Identify which cell holds the provided text, then report its (X, Y) central coordinate. 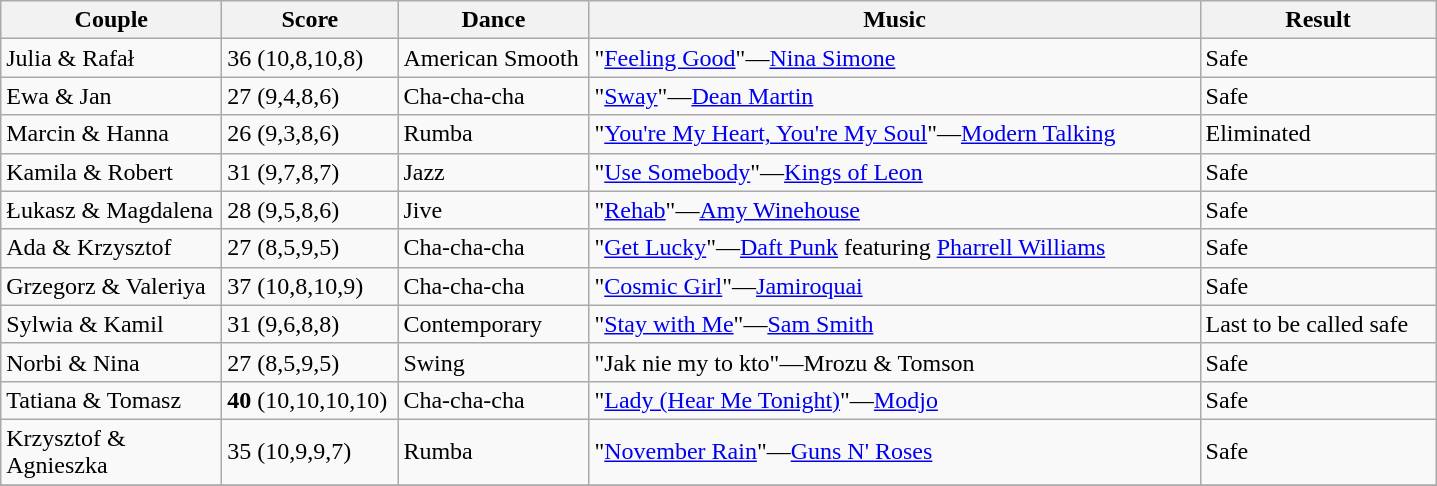
Jive (494, 210)
"Feeling Good"—Nina Simone (894, 58)
Eliminated (1318, 134)
Julia & Rafał (112, 58)
Łukasz & Magdalena (112, 210)
Score (310, 20)
Tatiana & Tomasz (112, 400)
"Get Lucky"—Daft Punk featuring Pharrell Williams (894, 248)
Swing (494, 362)
27 (9,4,8,6) (310, 96)
37 (10,8,10,9) (310, 286)
Contemporary (494, 324)
26 (9,3,8,6) (310, 134)
"Sway"—Dean Martin (894, 96)
"Rehab"—Amy Winehouse (894, 210)
Krzysztof & Agnieszka (112, 452)
28 (9,5,8,6) (310, 210)
Ada & Krzysztof (112, 248)
Sylwia & Kamil (112, 324)
"Lady (Hear Me Tonight)"—Modjo (894, 400)
"Cosmic Girl"—Jamiroquai (894, 286)
"Use Somebody"—Kings of Leon (894, 172)
36 (10,8,10,8) (310, 58)
31 (9,6,8,8) (310, 324)
"Stay with Me"—Sam Smith (894, 324)
40 (10,10,10,10) (310, 400)
Music (894, 20)
Kamila & Robert (112, 172)
Jazz (494, 172)
Result (1318, 20)
"November Rain"—Guns N' Roses (894, 452)
Norbi & Nina (112, 362)
Dance (494, 20)
31 (9,7,8,7) (310, 172)
35 (10,9,9,7) (310, 452)
Grzegorz & Valeriya (112, 286)
"You're My Heart, You're My Soul"—Modern Talking (894, 134)
Marcin & Hanna (112, 134)
Couple (112, 20)
"Jak nie my to kto"—Mrozu & Tomson (894, 362)
Ewa & Jan (112, 96)
Last to be called safe (1318, 324)
American Smooth (494, 58)
